Determine the [X, Y] coordinate at the center of the cell enclosing the given text.  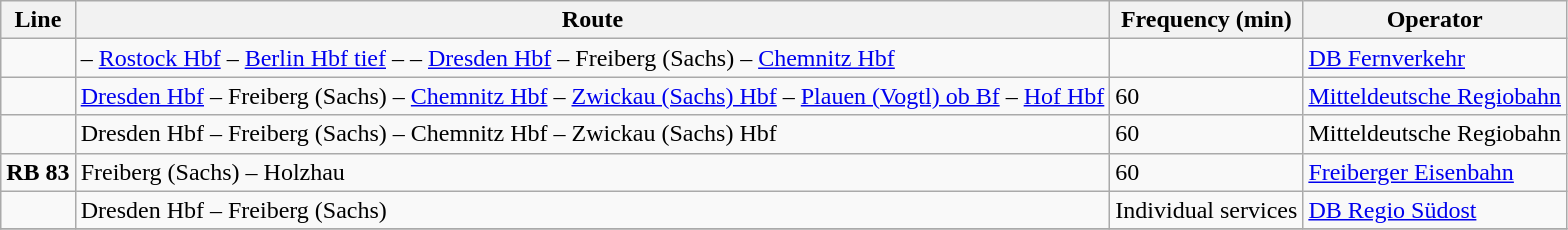
– Rostock Hbf – Berlin Hbf tief – – Dresden Hbf – Freiberg (Sachs) – Chemnitz Hbf [592, 58]
Dresden Hbf – Freiberg (Sachs) [592, 210]
Route [592, 20]
Dresden Hbf – Freiberg (Sachs) – Chemnitz Hbf – Zwickau (Sachs) Hbf [592, 134]
Freiberg (Sachs) – Holzhau [592, 172]
Frequency (min) [1206, 20]
RB 83 [38, 172]
DB Fernverkehr [1435, 58]
Dresden Hbf – Freiberg (Sachs) – Chemnitz Hbf – Zwickau (Sachs) Hbf – Plauen (Vogtl) ob Bf – Hof Hbf [592, 96]
Line [38, 20]
Operator [1435, 20]
DB Regio Südost [1435, 210]
Freiberger Eisenbahn [1435, 172]
Individual services [1206, 210]
